Search for the cell housing the specified text and yield its [x, y] center coordinate. 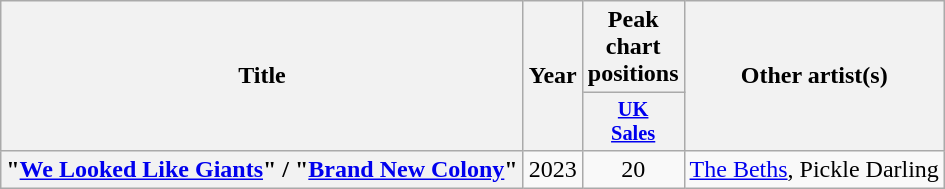
Other artist(s) [814, 76]
UKSales [633, 122]
2023 [552, 169]
"We Looked Like Giants" / "Brand New Colony" [262, 169]
Year [552, 76]
The Beths, Pickle Darling [814, 169]
Title [262, 76]
Peak chart positions [633, 47]
20 [633, 169]
